Extract the (x, y) coordinate from the center of the cell holding the provided text.  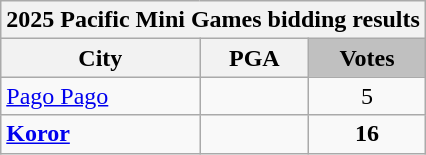
City (100, 58)
5 (368, 96)
16 (368, 134)
Pago Pago (100, 96)
PGA (254, 58)
Koror (100, 134)
2025 Pacific Mini Games bidding results (214, 20)
Votes (368, 58)
